Detect which cell encompasses the target text, then output its [x, y] center coordinate. 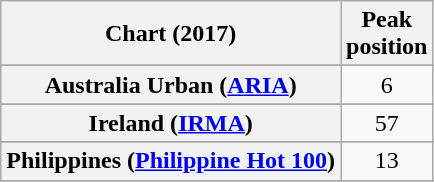
13 [387, 161]
Chart (2017) [171, 34]
57 [387, 123]
Ireland (IRMA) [171, 123]
Philippines (Philippine Hot 100) [171, 161]
Peakposition [387, 34]
Australia Urban (ARIA) [171, 85]
6 [387, 85]
